Capture the cell that displays the provided text and extract its (X, Y) central coordinate. 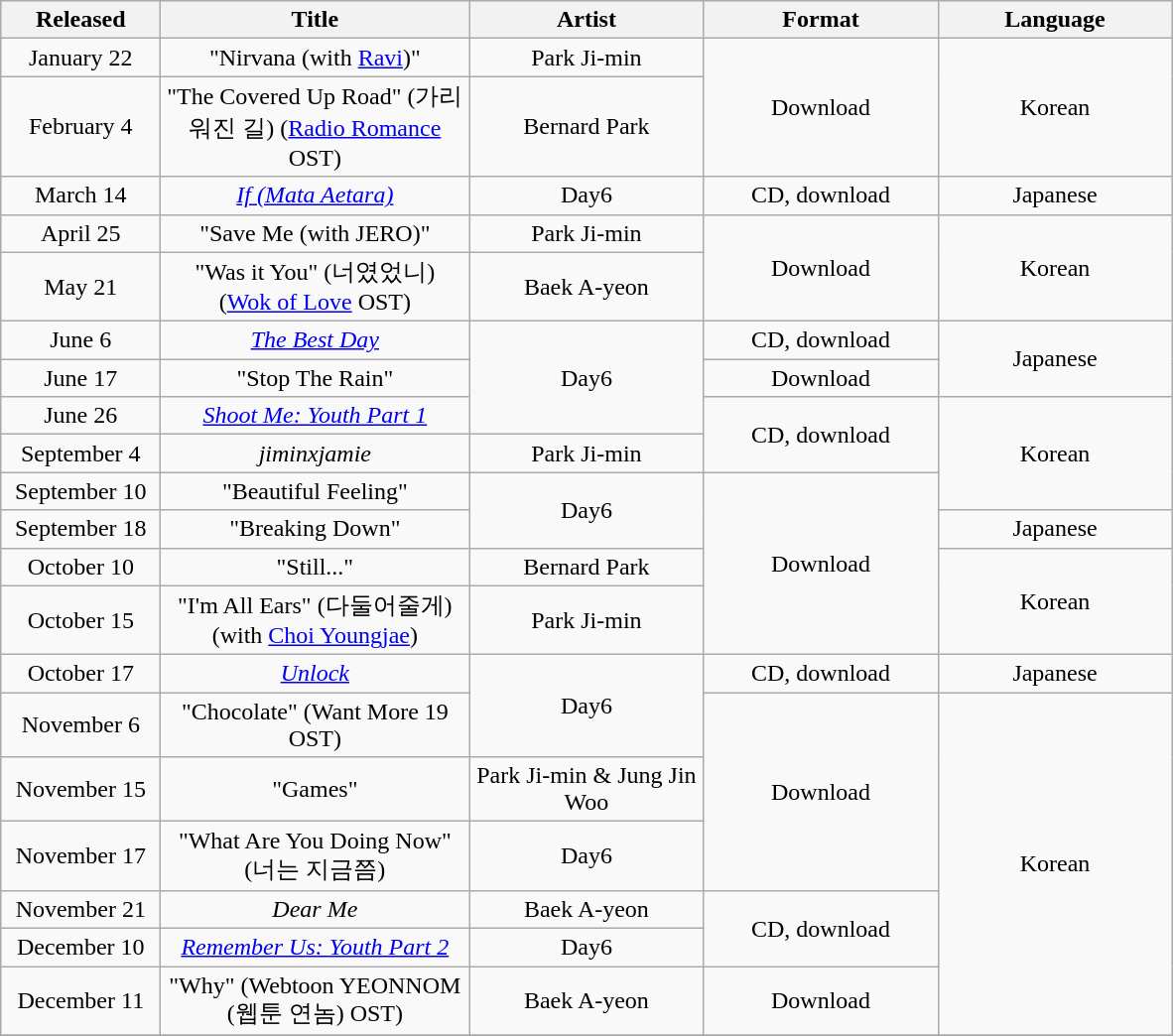
September 10 (81, 491)
"Stop The Rain" (316, 378)
June 17 (81, 378)
Language (1055, 20)
jiminxjamie (316, 453)
"What Are You Doing Now" (너는 지금쯤) (316, 856)
November 6 (81, 724)
Dear Me (316, 909)
"I'm All Ears" (다둘어줄게) (with Choi Youngjae) (316, 620)
September 4 (81, 453)
Shoot Me: Youth Part 1 (316, 416)
"Why" (Webtoon YEONNOM (웹툰 연놈) OST) (316, 1001)
"Nirvana (with Ravi)" (316, 58)
October 10 (81, 567)
"Games" (316, 790)
November 21 (81, 909)
January 22 (81, 58)
Artist (586, 20)
"Chocolate" (Want More 19 OST) (316, 724)
September 18 (81, 529)
"Save Me (with JERO)" (316, 233)
April 25 (81, 233)
Unlock (316, 674)
June 6 (81, 340)
"Was it You" (너였었니) (Wok of Love OST) (316, 287)
Released (81, 20)
December 11 (81, 1001)
May 21 (81, 287)
Format (821, 20)
"Still..." (316, 567)
December 10 (81, 947)
"Beautiful Feeling" (316, 491)
November 15 (81, 790)
October 15 (81, 620)
February 4 (81, 127)
June 26 (81, 416)
The Best Day (316, 340)
Remember Us: Youth Part 2 (316, 947)
If (Mata Aetara) (316, 195)
"Breaking Down" (316, 529)
"The Covered Up Road" (가리워진 길) (Radio Romance OST) (316, 127)
Park Ji-min & Jung Jin Woo (586, 790)
October 17 (81, 674)
March 14 (81, 195)
November 17 (81, 856)
Title (316, 20)
